Provide the [x, y] coordinate of the cell's center where the given text is located.  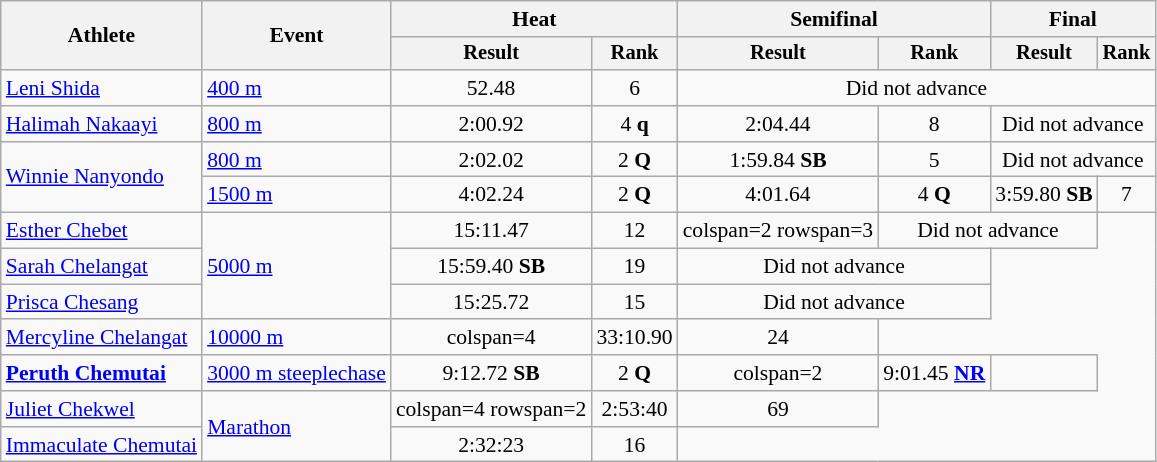
69 [778, 409]
2:04.44 [778, 124]
Mercyline Chelangat [102, 338]
9:12.72 SB [492, 373]
10000 m [296, 338]
8 [934, 124]
Leni Shida [102, 88]
12 [634, 231]
400 m [296, 88]
4:01.64 [778, 195]
7 [1127, 195]
colspan=2 rowspan=3 [778, 231]
24 [778, 338]
3000 m steeplechase [296, 373]
Peruth Chemutai [102, 373]
Esther Chebet [102, 231]
9:01.45 NR [934, 373]
33:10.90 [634, 338]
5000 m [296, 266]
colspan=4 rowspan=2 [492, 409]
Heat [534, 19]
Marathon [296, 426]
Semifinal [834, 19]
Halimah Nakaayi [102, 124]
colspan=4 [492, 338]
15:59.40 SB [492, 267]
6 [634, 88]
Final [1072, 19]
5 [934, 160]
4 q [634, 124]
15 [634, 302]
colspan=2 [778, 373]
Winnie Nanyondo [102, 178]
Juliet Chekwel [102, 409]
1:59.84 SB [778, 160]
3:59.80 SB [1044, 195]
4:02.24 [492, 195]
15:25.72 [492, 302]
1500 m [296, 195]
15:11.47 [492, 231]
19 [634, 267]
2:53:40 [634, 409]
Athlete [102, 36]
Prisca Chesang [102, 302]
2:00.92 [492, 124]
Sarah Chelangat [102, 267]
2:02.02 [492, 160]
Event [296, 36]
4 Q [934, 195]
52.48 [492, 88]
